Detect which cell encompasses the target text, then output its [x, y] center coordinate. 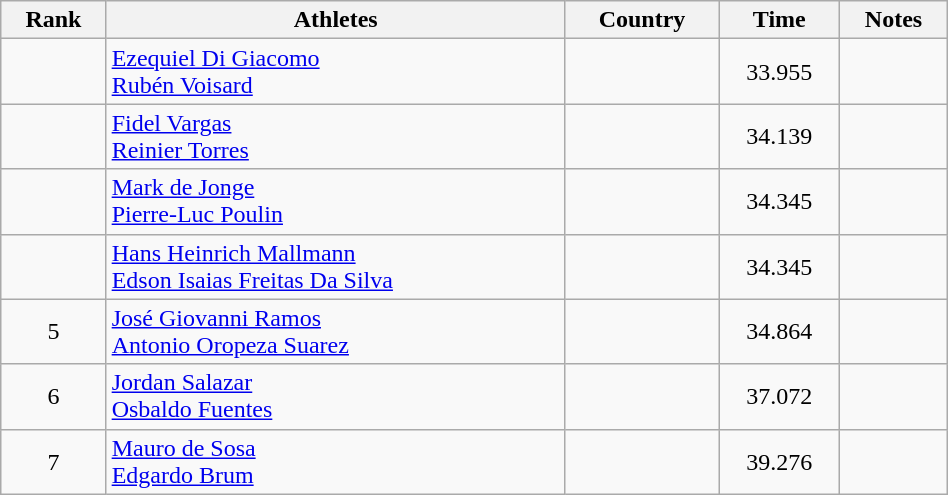
37.072 [780, 396]
Country [642, 20]
Time [780, 20]
Hans Heinrich MallmannEdson Isaias Freitas Da Silva [336, 266]
33.955 [780, 72]
Jordan SalazarOsbaldo Fuentes [336, 396]
Ezequiel Di Giacomo Rubén Voisard [336, 72]
34.864 [780, 332]
6 [54, 396]
Mark de JongePierre-Luc Poulin [336, 202]
José Giovanni RamosAntonio Oropeza Suarez [336, 332]
34.139 [780, 136]
Notes [894, 20]
Fidel VargasReinier Torres [336, 136]
7 [54, 462]
Mauro de SosaEdgardo Brum [336, 462]
Rank [54, 20]
5 [54, 332]
39.276 [780, 462]
Athletes [336, 20]
